Identify which cell holds the provided text, then report its [x, y] central coordinate. 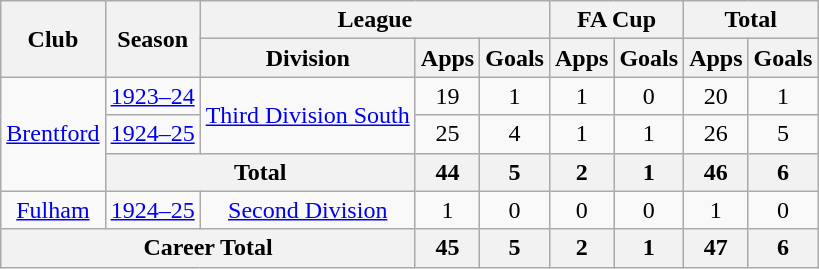
FA Cup [616, 20]
Division [308, 58]
Club [53, 39]
Season [152, 39]
44 [447, 172]
46 [716, 172]
4 [515, 134]
League [374, 20]
Third Division South [308, 115]
45 [447, 248]
19 [447, 96]
Second Division [308, 210]
Fulham [53, 210]
20 [716, 96]
26 [716, 134]
25 [447, 134]
Brentford [53, 134]
1923–24 [152, 96]
47 [716, 248]
Career Total [208, 248]
